Search for the cell housing the specified text and yield its [X, Y] center coordinate. 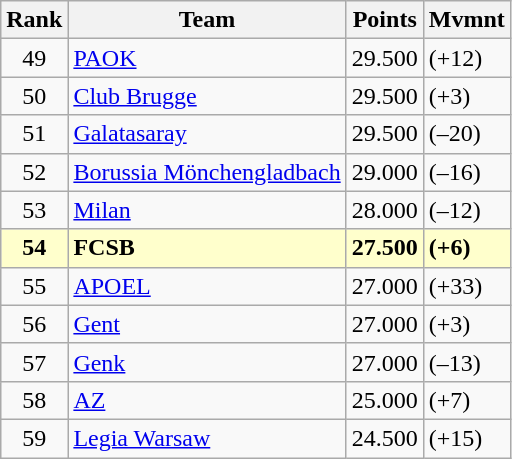
28.000 [384, 210]
Gent [207, 324]
(+7) [466, 400]
54 [34, 248]
Club Brugge [207, 96]
Milan [207, 210]
(–16) [466, 172]
57 [34, 362]
PAOK [207, 58]
(+12) [466, 58]
58 [34, 400]
APOEL [207, 286]
(–13) [466, 362]
Galatasaray [207, 134]
(–12) [466, 210]
Rank [34, 20]
24.500 [384, 438]
50 [34, 96]
(+15) [466, 438]
52 [34, 172]
Mvmnt [466, 20]
49 [34, 58]
29.000 [384, 172]
FCSB [207, 248]
AZ [207, 400]
(+33) [466, 286]
Team [207, 20]
(–20) [466, 134]
53 [34, 210]
25.000 [384, 400]
Borussia Mönchengladbach [207, 172]
59 [34, 438]
Genk [207, 362]
(+6) [466, 248]
56 [34, 324]
51 [34, 134]
Points [384, 20]
Legia Warsaw [207, 438]
27.500 [384, 248]
55 [34, 286]
